Provide the (x, y) coordinate of the cell's center where the given text is located.  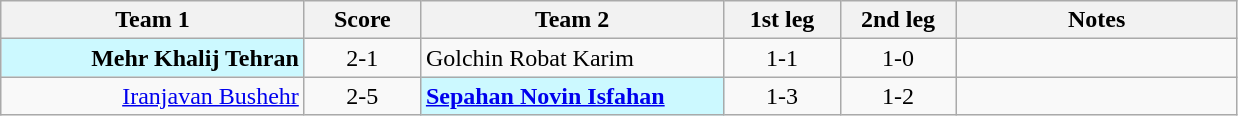
1-3 (782, 96)
Notes (1096, 20)
Golchin Robat Karim (572, 58)
Score (362, 20)
Team 1 (153, 20)
2-5 (362, 96)
Mehr Khalij Tehran (153, 58)
Iranjavan Bushehr (153, 96)
1st leg (782, 20)
1-1 (782, 58)
Sepahan Novin Isfahan (572, 96)
1-0 (898, 58)
2-1 (362, 58)
Team 2 (572, 20)
2nd leg (898, 20)
1-2 (898, 96)
